Output the (x, y) coordinate of the center of the cell containing the given text.  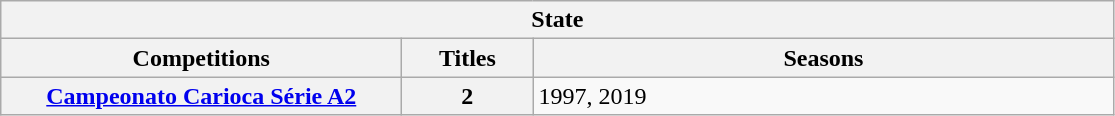
Campeonato Carioca Série A2 (202, 96)
1997, 2019 (824, 96)
Seasons (824, 58)
2 (468, 96)
Competitions (202, 58)
Titles (468, 58)
State (558, 20)
